From the cell containing the given text, extract its center point as (X, Y) coordinate. 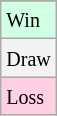
Win (28, 20)
Draw (28, 58)
Loss (28, 96)
